Determine the (x, y) coordinate at the center of the cell enclosing the given text.  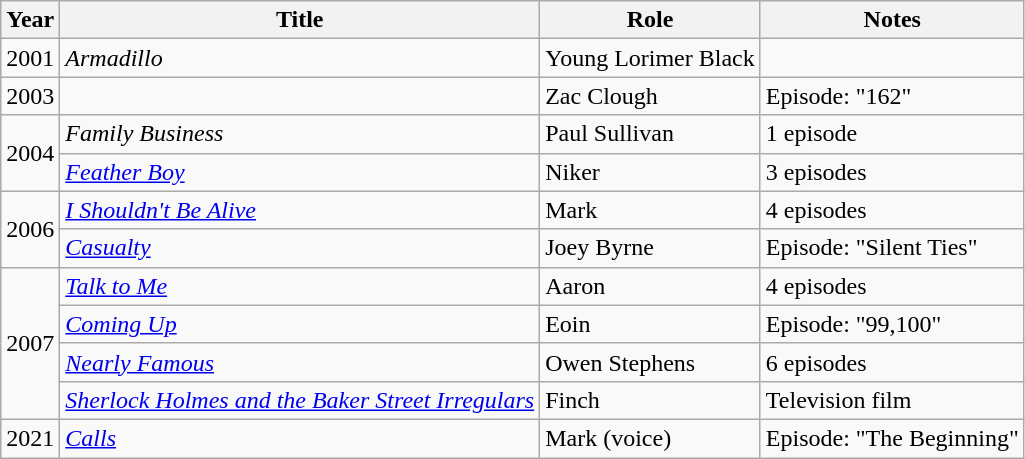
Zac Clough (650, 96)
3 episodes (892, 172)
Episode: "99,100" (892, 324)
Sherlock Holmes and the Baker Street Irregulars (300, 400)
2004 (30, 153)
6 episodes (892, 362)
Owen Stephens (650, 362)
2006 (30, 229)
2001 (30, 58)
Family Business (300, 134)
Episode: "The Beginning" (892, 438)
Finch (650, 400)
Casualty (300, 248)
Episode: "162" (892, 96)
Notes (892, 20)
Television film (892, 400)
1 episode (892, 134)
Mark (voice) (650, 438)
Paul Sullivan (650, 134)
Aaron (650, 286)
Role (650, 20)
Calls (300, 438)
2007 (30, 343)
Talk to Me (300, 286)
Feather Boy (300, 172)
Eoin (650, 324)
2021 (30, 438)
Year (30, 20)
Title (300, 20)
Joey Byrne (650, 248)
Nearly Famous (300, 362)
Mark (650, 210)
Armadillo (300, 58)
2003 (30, 96)
Coming Up (300, 324)
I Shouldn't Be Alive (300, 210)
Episode: "Silent Ties" (892, 248)
Young Lorimer Black (650, 58)
Niker (650, 172)
